Determine the [X, Y] coordinate at the center of the cell enclosing the given text.  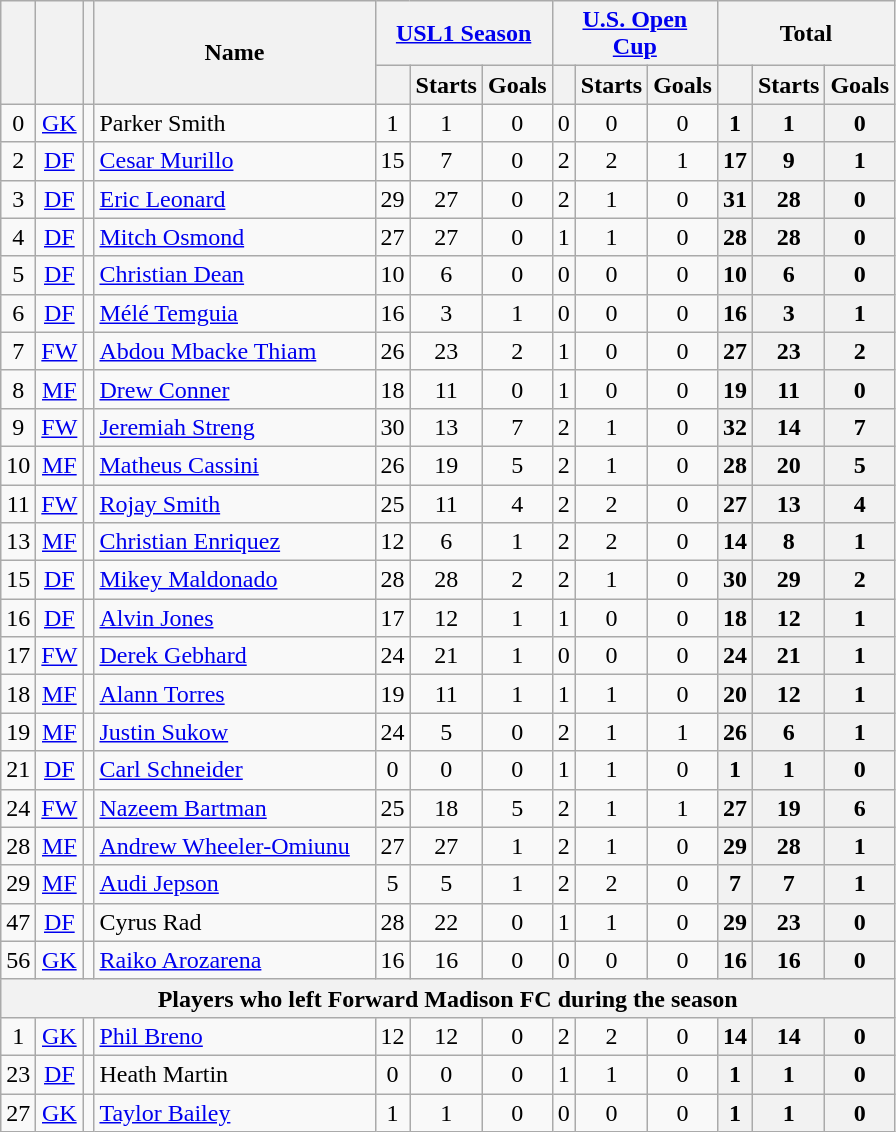
Nazeem Bartman [234, 808]
Phil Breno [234, 1036]
31 [734, 199]
U.S. Open Cup [634, 34]
Players who left Forward Madison FC during the season [448, 998]
Christian Enriquez [234, 542]
Christian Dean [234, 275]
Derek Gebhard [234, 656]
Heath Martin [234, 1074]
USL1 Season [464, 34]
Mikey Maldonado [234, 580]
32 [734, 427]
56 [18, 960]
Drew Conner [234, 389]
Rojay Smith [234, 503]
Alann Torres [234, 694]
Audi Jepson [234, 884]
Name [234, 52]
Carl Schneider [234, 770]
Raiko Arozarena [234, 960]
Eric Leonard [234, 199]
Abdou Mbacke Thiam [234, 351]
Cesar Murillo [234, 161]
Mélé Temguia [234, 313]
Mitch Osmond [234, 237]
Cyrus Rad [234, 922]
Matheus Cassini [234, 465]
Taylor Bailey [234, 1113]
Parker Smith [234, 123]
47 [18, 922]
Total [806, 34]
Justin Sukow [234, 732]
22 [446, 922]
Alvin Jones [234, 618]
Jeremiah Streng [234, 427]
Andrew Wheeler-Omiunu [234, 846]
